Output the (x, y) coordinate of the center of the cell containing the given text.  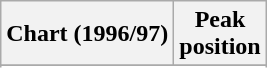
Peakposition (220, 34)
Chart (1996/97) (88, 34)
